From the cell containing the given text, extract its center point as [X, Y] coordinate. 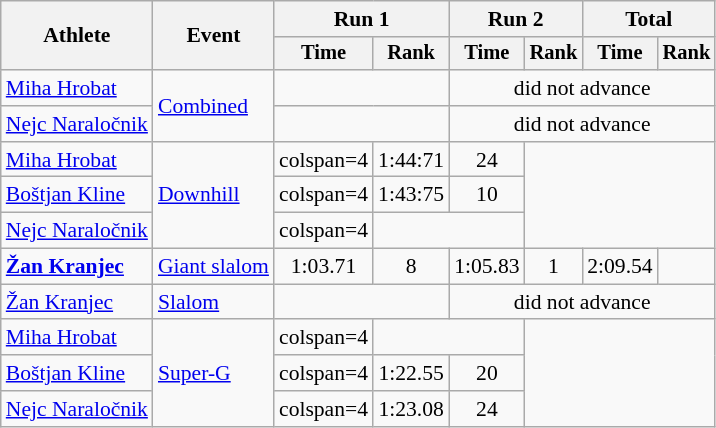
20 [486, 373]
Athlete [77, 36]
Run 2 [516, 19]
1:23.08 [411, 409]
Slalom [214, 302]
1:05.83 [486, 267]
Super-G [214, 374]
Total [648, 19]
Combined [214, 106]
8 [411, 267]
10 [486, 195]
1:43:75 [411, 195]
2:09.54 [620, 267]
Run 1 [362, 19]
1:03.71 [324, 267]
Downhill [214, 196]
Giant slalom [214, 267]
Event [214, 36]
1:44:71 [411, 160]
1:22.55 [411, 373]
1 [554, 267]
